Output the [X, Y] coordinate of the center of the cell containing the given text.  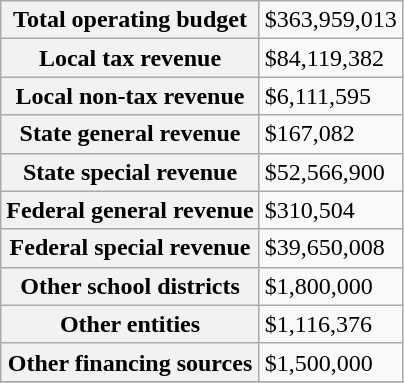
$52,566,900 [330, 172]
Federal general revenue [130, 210]
Local tax revenue [130, 58]
State general revenue [130, 134]
State special revenue [130, 172]
$310,504 [330, 210]
$1,800,000 [330, 286]
$84,119,382 [330, 58]
Federal special revenue [130, 248]
Other entities [130, 324]
$167,082 [330, 134]
Other financing sources [130, 362]
$39,650,008 [330, 248]
Local non-tax revenue [130, 96]
Other school districts [130, 286]
$6,111,595 [330, 96]
$1,116,376 [330, 324]
$363,959,013 [330, 20]
$1,500,000 [330, 362]
Total operating budget [130, 20]
